Scan for the cell matching the given text and deliver its [X, Y] coordinate at center. 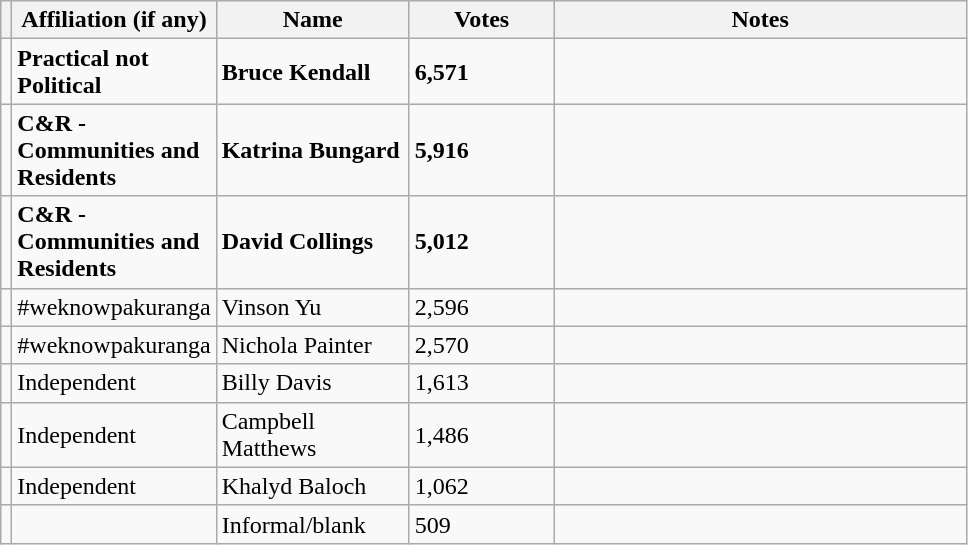
Votes [482, 20]
6,571 [482, 72]
1,062 [482, 486]
2,570 [482, 345]
Notes [760, 20]
Nichola Painter [312, 345]
Katrina Bungard [312, 150]
1,613 [482, 383]
Informal/blank [312, 524]
5,012 [482, 242]
509 [482, 524]
2,596 [482, 307]
Practical not Political [114, 72]
Affiliation (if any) [114, 20]
Vinson Yu [312, 307]
Billy Davis [312, 383]
David Collings [312, 242]
Campbell Matthews [312, 434]
5,916 [482, 150]
Bruce Kendall [312, 72]
1,486 [482, 434]
Khalyd Baloch [312, 486]
Name [312, 20]
